Capture the cell that displays the provided text and extract its (x, y) central coordinate. 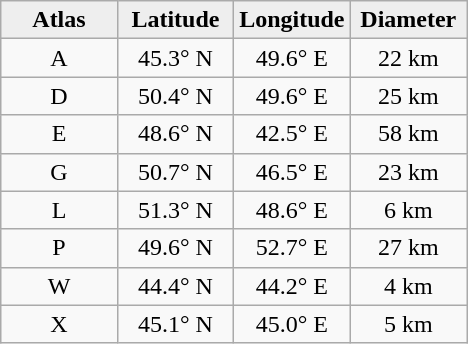
44.2° E (292, 286)
52.7° E (292, 248)
45.3° N (175, 58)
42.5° E (292, 134)
Diameter (408, 20)
4 km (408, 286)
51.3° N (175, 210)
L (59, 210)
48.6° N (175, 134)
W (59, 286)
50.4° N (175, 96)
D (59, 96)
E (59, 134)
45.1° N (175, 324)
25 km (408, 96)
23 km (408, 172)
6 km (408, 210)
22 km (408, 58)
5 km (408, 324)
X (59, 324)
Latitude (175, 20)
58 km (408, 134)
Atlas (59, 20)
46.5° E (292, 172)
27 km (408, 248)
A (59, 58)
49.6° N (175, 248)
P (59, 248)
45.0° E (292, 324)
G (59, 172)
Longitude (292, 20)
50.7° N (175, 172)
44.4° N (175, 286)
48.6° E (292, 210)
